Detect which cell encompasses the target text, then output its [x, y] center coordinate. 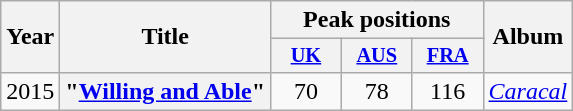
FRA [448, 56]
Caracal [528, 91]
78 [376, 91]
Peak positions [378, 20]
2015 [30, 91]
Year [30, 37]
UK [306, 56]
116 [448, 91]
"Willing and Able" [166, 91]
AUS [376, 56]
70 [306, 91]
Title [166, 37]
Album [528, 37]
